Determine the (x, y) coordinate at the center of the cell enclosing the given text.  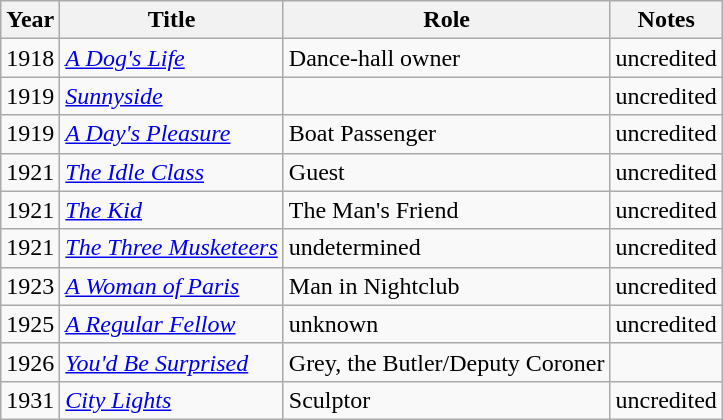
A Dog's Life (172, 58)
A Day's Pleasure (172, 134)
Title (172, 20)
Role (446, 20)
Grey, the Butler/Deputy Coroner (446, 362)
unknown (446, 324)
City Lights (172, 400)
The Three Musketeers (172, 248)
Dance-hall owner (446, 58)
1923 (30, 286)
Year (30, 20)
1931 (30, 400)
1918 (30, 58)
You'd Be Surprised (172, 362)
Sunnyside (172, 96)
The Kid (172, 210)
Sculptor (446, 400)
Guest (446, 172)
The Man's Friend (446, 210)
The Idle Class (172, 172)
A Regular Fellow (172, 324)
A Woman of Paris (172, 286)
Notes (666, 20)
Boat Passenger (446, 134)
undetermined (446, 248)
1925 (30, 324)
Man in Nightclub (446, 286)
1926 (30, 362)
